Return the (X, Y) coordinate for the center point of the cell that contains the specified text.  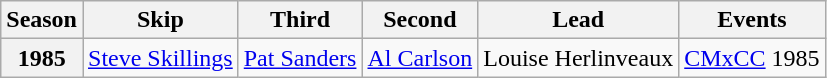
Skip (160, 20)
Third (300, 20)
Lead (578, 20)
1985 (42, 58)
Steve Skillings (160, 58)
Second (420, 20)
Pat Sanders (300, 58)
Events (752, 20)
Season (42, 20)
Al Carlson (420, 58)
CMxCC 1985 (752, 58)
Louise Herlinveaux (578, 58)
